Identify which cell holds the provided text, then report its (x, y) central coordinate. 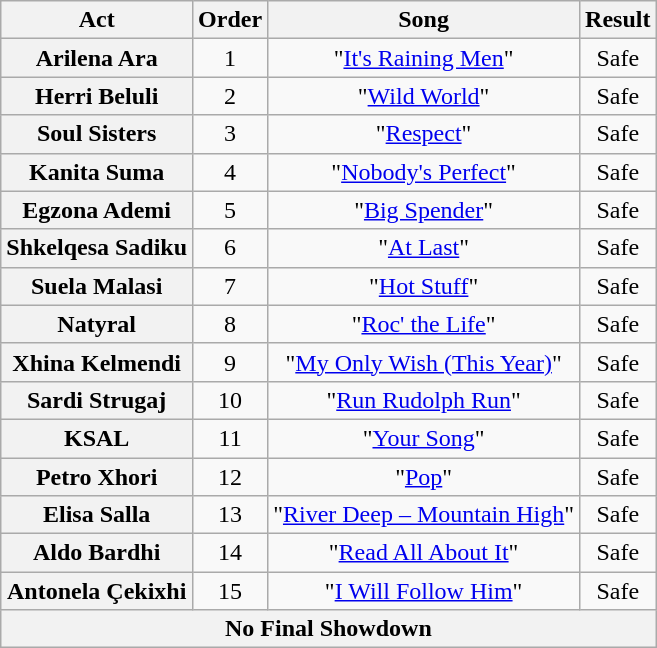
"Roc' the Life" (424, 324)
15 (230, 591)
6 (230, 248)
"Nobody's Perfect" (424, 172)
"Read All About It" (424, 553)
7 (230, 286)
"I Will Follow Him" (424, 591)
"River Deep – Mountain High" (424, 515)
1 (230, 58)
12 (230, 477)
Kanita Suma (97, 172)
8 (230, 324)
Egzona Ademi (97, 210)
Xhina Kelmendi (97, 362)
10 (230, 400)
Sardi Strugaj (97, 400)
Herri Beluli (97, 96)
5 (230, 210)
2 (230, 96)
Act (97, 20)
"Your Song" (424, 438)
Suela Malasi (97, 286)
"Respect" (424, 134)
3 (230, 134)
Arilena Ara (97, 58)
11 (230, 438)
"At Last" (424, 248)
13 (230, 515)
Order (230, 20)
"My Only Wish (This Year)" (424, 362)
Natyral (97, 324)
"Big Spender" (424, 210)
9 (230, 362)
"Wild World" (424, 96)
Petro Xhori (97, 477)
Antonela Çekixhi (97, 591)
14 (230, 553)
Song (424, 20)
"Hot Stuff" (424, 286)
Shkelqesa Sadiku (97, 248)
"Pop" (424, 477)
"Run Rudolph Run" (424, 400)
Elisa Salla (97, 515)
No Final Showdown (328, 629)
4 (230, 172)
Soul Sisters (97, 134)
KSAL (97, 438)
Result (618, 20)
Aldo Bardhi (97, 553)
"It's Raining Men" (424, 58)
